For the text-containing cell, return its midpoint in [x, y] coordinate format. 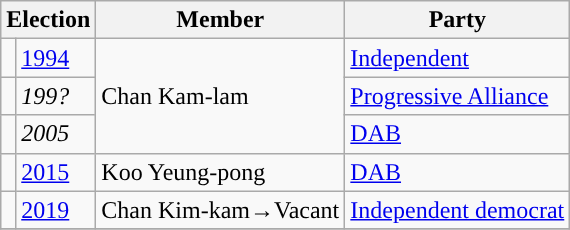
Independent [458, 58]
Chan Kim-kam→Vacant [220, 210]
199? [56, 96]
1994 [56, 58]
Member [220, 20]
2015 [56, 172]
Koo Yeung-pong [220, 172]
Party [458, 20]
Progressive Alliance [458, 96]
2005 [56, 134]
2019 [56, 210]
Election [48, 20]
Chan Kam-lam [220, 96]
Independent democrat [458, 210]
